From the cell containing the given text, extract its center point as (x, y) coordinate. 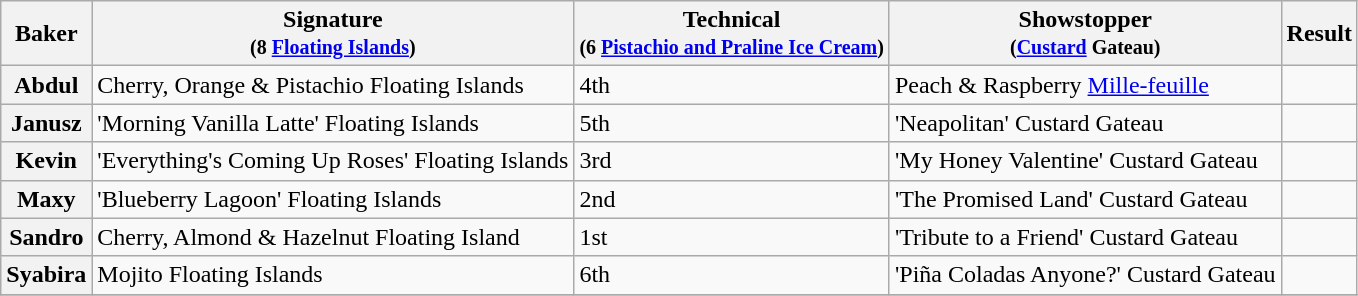
Result (1319, 34)
'Morning Vanilla Latte' Floating Islands (333, 123)
'Everything's Coming Up Roses' Floating Islands (333, 161)
Peach & Raspberry Mille-feuille (1085, 85)
Sandro (46, 237)
3rd (732, 161)
1st (732, 237)
4th (732, 85)
2nd (732, 199)
Maxy (46, 199)
Technical(6 Pistachio and Praline Ice Cream) (732, 34)
'Neapolitan' Custard Gateau (1085, 123)
Cherry, Almond & Hazelnut Floating Island (333, 237)
5th (732, 123)
'Tribute to a Friend' Custard Gateau (1085, 237)
Baker (46, 34)
Kevin (46, 161)
6th (732, 275)
Showstopper(Custard Gateau) (1085, 34)
Syabira (46, 275)
'Piña Coladas Anyone?' Custard Gateau (1085, 275)
'Blueberry Lagoon' Floating Islands (333, 199)
Signature(8 Floating Islands) (333, 34)
'My Honey Valentine' Custard Gateau (1085, 161)
Mojito Floating Islands (333, 275)
'The Promised Land' Custard Gateau (1085, 199)
Janusz (46, 123)
Cherry, Orange & Pistachio Floating Islands (333, 85)
Abdul (46, 85)
